Extract the (x, y) coordinate from the center of the cell holding the provided text.  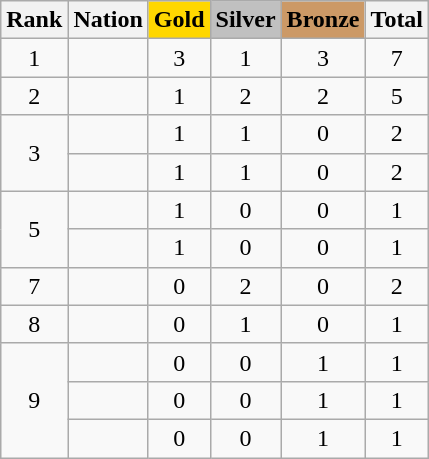
Gold (179, 20)
Total (397, 20)
8 (34, 324)
9 (34, 400)
Nation (108, 20)
Bronze (323, 20)
Rank (34, 20)
Silver (246, 20)
